Locate the cell with the specified text and output its [X, Y] center coordinate. 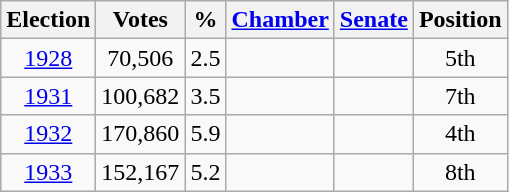
% [206, 20]
5.2 [206, 172]
3.5 [206, 96]
Chamber [280, 20]
152,167 [140, 172]
5.9 [206, 134]
100,682 [140, 96]
5th [460, 58]
Election [48, 20]
7th [460, 96]
70,506 [140, 58]
8th [460, 172]
170,860 [140, 134]
1932 [48, 134]
Senate [374, 20]
2.5 [206, 58]
4th [460, 134]
Position [460, 20]
1928 [48, 58]
1931 [48, 96]
1933 [48, 172]
Votes [140, 20]
